Scan for the cell matching the given text and deliver its [x, y] coordinate at center. 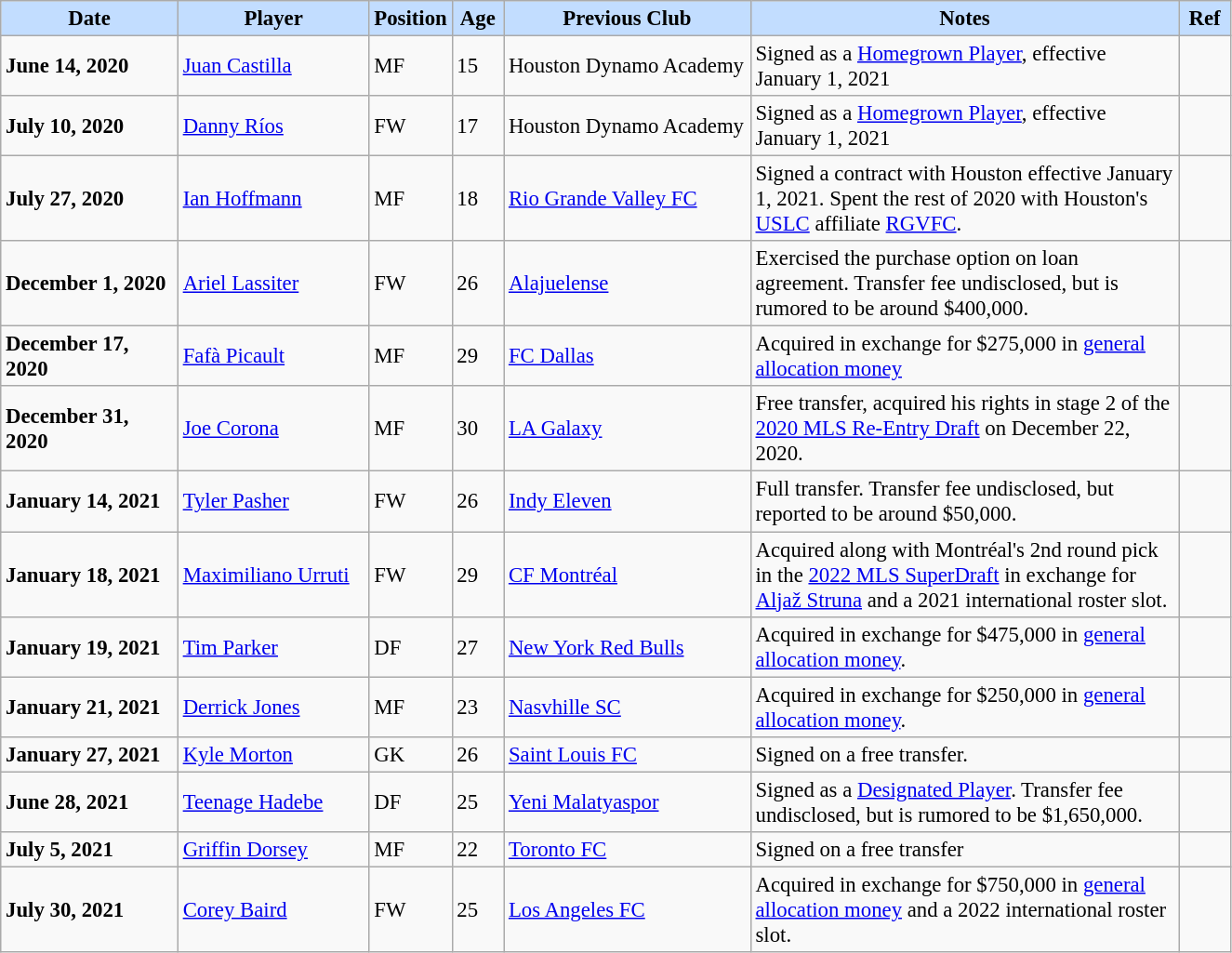
LA Galaxy [628, 430]
Derrick Jones [273, 707]
January 18, 2021 [89, 575]
Age [478, 19]
Player [273, 19]
Ariel Lassiter [273, 284]
30 [478, 430]
Griffin Dorsey [273, 850]
23 [478, 707]
Signed a contract with Houston effective January 1, 2021. Spent the rest of 2020 with Houston's USLC affiliate RGVFC. [965, 199]
Position [411, 19]
Maximiliano Urruti [273, 575]
27 [478, 647]
Los Angeles FC [628, 909]
June 28, 2021 [89, 801]
Notes [965, 19]
Signed as a Designated Player. Transfer fee undisclosed, but is rumored to be $1,650,000. [965, 801]
Tyler Pasher [273, 502]
Teenage Hadebe [273, 801]
Nasvhille SC [628, 707]
Saint Louis FC [628, 754]
Previous Club [628, 19]
Signed on a free transfer [965, 850]
Joe Corona [273, 430]
Juan Castilla [273, 67]
Corey Baird [273, 909]
Full transfer. Transfer fee undisclosed, but reported to be around $50,000. [965, 502]
January 27, 2021 [89, 754]
July 30, 2021 [89, 909]
July 10, 2020 [89, 126]
New York Red Bulls [628, 647]
December 31, 2020 [89, 430]
July 27, 2020 [89, 199]
17 [478, 126]
Exercised the purchase option on loan agreement. Transfer fee undisclosed, but is rumored to be around $400,000. [965, 284]
CF Montréal [628, 575]
15 [478, 67]
Indy Eleven [628, 502]
January 19, 2021 [89, 647]
Yeni Malatyaspor [628, 801]
Acquired along with Montréal's 2nd round pick in the 2022 MLS SuperDraft in exchange for Aljaž Struna and a 2021 international roster slot. [965, 575]
December 1, 2020 [89, 284]
Acquired in exchange for $250,000 in general allocation money. [965, 707]
Rio Grande Valley FC [628, 199]
June 14, 2020 [89, 67]
Acquired in exchange for $750,000 in general allocation money and a 2022 international roster slot. [965, 909]
22 [478, 850]
Toronto FC [628, 850]
FC Dallas [628, 357]
Date [89, 19]
Acquired in exchange for $475,000 in general allocation money. [965, 647]
GK [411, 754]
18 [478, 199]
Danny Ríos [273, 126]
Alajuelense [628, 284]
Tim Parker [273, 647]
December 17, 2020 [89, 357]
Signed on a free transfer. [965, 754]
Free transfer, acquired his rights in stage 2 of the 2020 MLS Re-Entry Draft on December 22, 2020. [965, 430]
January 21, 2021 [89, 707]
Ref [1205, 19]
July 5, 2021 [89, 850]
Ian Hoffmann [273, 199]
Acquired in exchange for $275,000 in general allocation money [965, 357]
Fafà Picault [273, 357]
Kyle Morton [273, 754]
January 14, 2021 [89, 502]
